Capture the cell that displays the provided text and extract its (x, y) central coordinate. 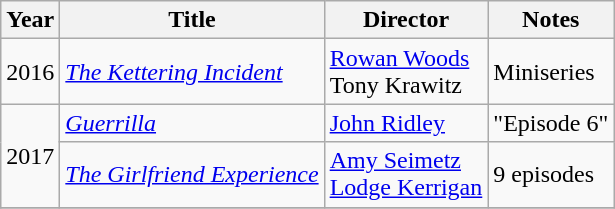
Director (406, 20)
"Episode 6" (551, 123)
Amy SeimetzLodge Kerrigan (406, 174)
Title (192, 20)
2016 (30, 72)
Rowan WoodsTony Krawitz (406, 72)
The Kettering Incident (192, 72)
John Ridley (406, 123)
9 episodes (551, 174)
2017 (30, 156)
Year (30, 20)
Notes (551, 20)
The Girlfriend Experience (192, 174)
Miniseries (551, 72)
Guerrilla (192, 123)
